Pinpoint the cell where the given text exists, returning its [X, Y] midpoint coordinate. 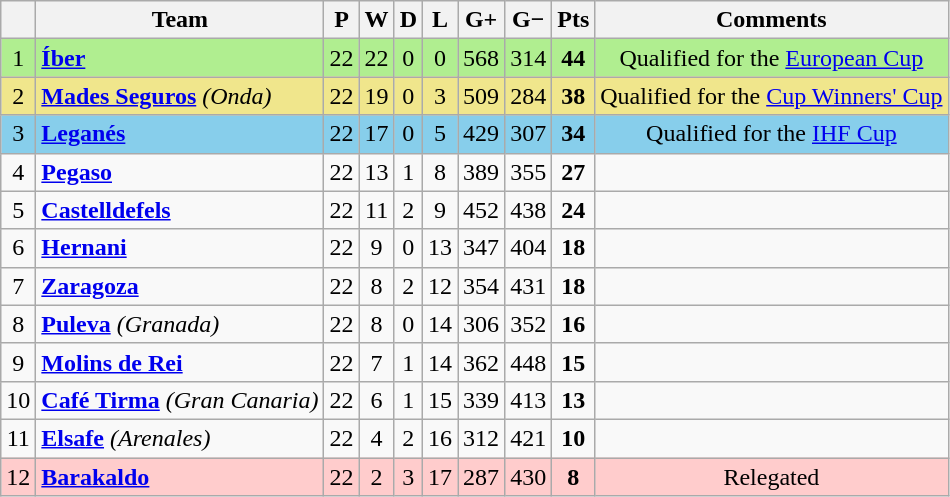
Puleva (Granada) [180, 324]
352 [528, 324]
Molins de Rei [180, 362]
312 [482, 438]
448 [528, 362]
404 [528, 248]
362 [482, 362]
Mades Seguros (Onda) [180, 96]
Castelldefels [180, 210]
Qualified for the Cup Winners' Cup [772, 96]
354 [482, 286]
568 [482, 58]
347 [482, 248]
Qualified for the European Cup [772, 58]
Íber [180, 58]
27 [574, 172]
284 [528, 96]
429 [482, 134]
Barakaldo [180, 477]
Elsafe (Arenales) [180, 438]
Pegaso [180, 172]
355 [528, 172]
19 [376, 96]
339 [482, 400]
413 [528, 400]
P [342, 20]
430 [528, 477]
34 [574, 134]
W [376, 20]
287 [482, 477]
306 [482, 324]
452 [482, 210]
Zaragoza [180, 286]
438 [528, 210]
314 [528, 58]
307 [528, 134]
44 [574, 58]
389 [482, 172]
421 [528, 438]
24 [574, 210]
509 [482, 96]
G+ [482, 20]
Hernani [180, 248]
Comments [772, 20]
431 [528, 286]
Qualified for the IHF Cup [772, 134]
Leganés [180, 134]
G− [528, 20]
38 [574, 96]
Pts [574, 20]
Café Tirma (Gran Canaria) [180, 400]
Team [180, 20]
L [440, 20]
Relegated [772, 477]
D [408, 20]
